Detect which cell encompasses the target text, then output its (X, Y) center coordinate. 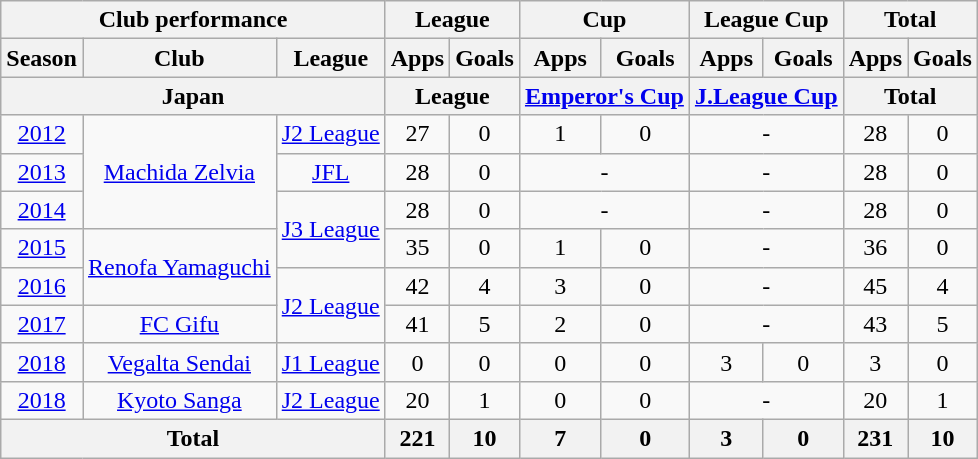
221 (417, 438)
J.League Cup (766, 96)
2015 (42, 248)
35 (417, 248)
2 (560, 324)
JFL (330, 172)
2013 (42, 172)
Club (179, 58)
Vegalta Sendai (179, 362)
Club performance (193, 20)
43 (875, 324)
Emperor's Cup (604, 96)
J3 League (330, 229)
2014 (42, 210)
27 (417, 134)
41 (417, 324)
J1 League (330, 362)
Kyoto Sanga (179, 400)
7 (560, 438)
Renofa Yamaguchi (179, 267)
2017 (42, 324)
League Cup (766, 20)
42 (417, 286)
Japan (193, 96)
2016 (42, 286)
45 (875, 286)
Season (42, 58)
Machida Zelvia (179, 172)
36 (875, 248)
2012 (42, 134)
231 (875, 438)
Cup (604, 20)
FC Gifu (179, 324)
